For the text-containing cell, return its midpoint in (X, Y) coordinate format. 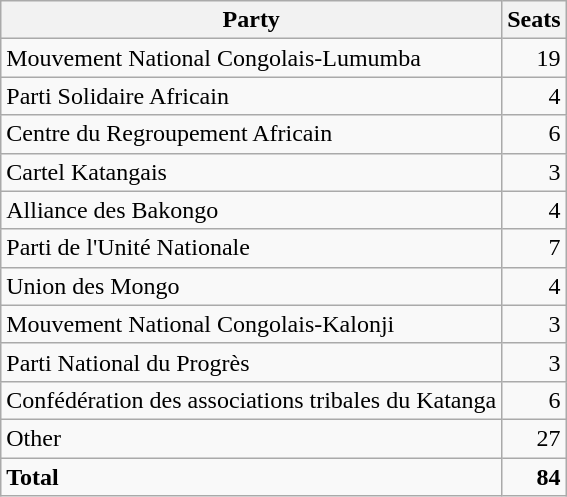
27 (534, 438)
Alliance des Bakongo (252, 210)
Other (252, 438)
7 (534, 248)
Cartel Katangais (252, 172)
19 (534, 58)
Mouvement National Congolais-Lumumba (252, 58)
Parti National du Progrès (252, 362)
Party (252, 20)
Mouvement National Congolais-Kalonji (252, 324)
Confédération des associations tribales du Katanga (252, 400)
Centre du Regroupement Africain (252, 134)
Union des Mongo (252, 286)
84 (534, 477)
Seats (534, 20)
Total (252, 477)
Parti de l'Unité Nationale (252, 248)
Parti Solidaire Africain (252, 96)
